From the cell containing the given text, extract its center point as [x, y] coordinate. 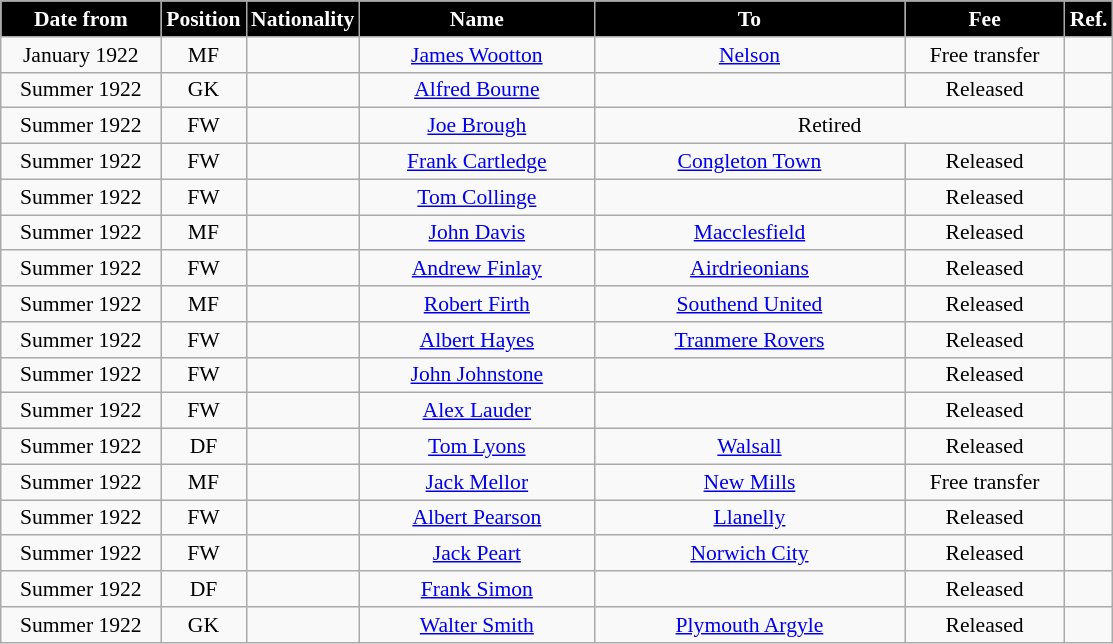
Albert Pearson [476, 518]
Tom Lyons [476, 447]
Andrew Finlay [476, 269]
John Johnstone [476, 375]
Frank Cartledge [476, 162]
Date from [81, 19]
Fee [985, 19]
Robert Firth [476, 304]
Frank Simon [476, 589]
Nationality [302, 19]
Jack Mellor [476, 482]
Walsall [749, 447]
Position [204, 19]
Congleton Town [749, 162]
Nelson [749, 55]
New Mills [749, 482]
January 1922 [81, 55]
Alex Lauder [476, 411]
Norwich City [749, 554]
Joe Brough [476, 126]
James Wootton [476, 55]
John Davis [476, 233]
Retired [829, 126]
To [749, 19]
Llanelly [749, 518]
Tom Collinge [476, 197]
Name [476, 19]
Tranmere Rovers [749, 340]
Jack Peart [476, 554]
Macclesfield [749, 233]
Ref. [1089, 19]
Alfred Bourne [476, 90]
Airdrieonians [749, 269]
Albert Hayes [476, 340]
Plymouth Argyle [749, 625]
Walter Smith [476, 625]
Southend United [749, 304]
